Pinpoint the cell where the given text exists, returning its (x, y) midpoint coordinate. 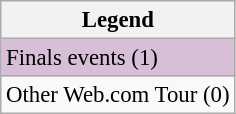
Legend (118, 20)
Finals events (1) (118, 58)
Other Web.com Tour (0) (118, 95)
